Provide the [X, Y] coordinate of the cell's center where the given text is located.  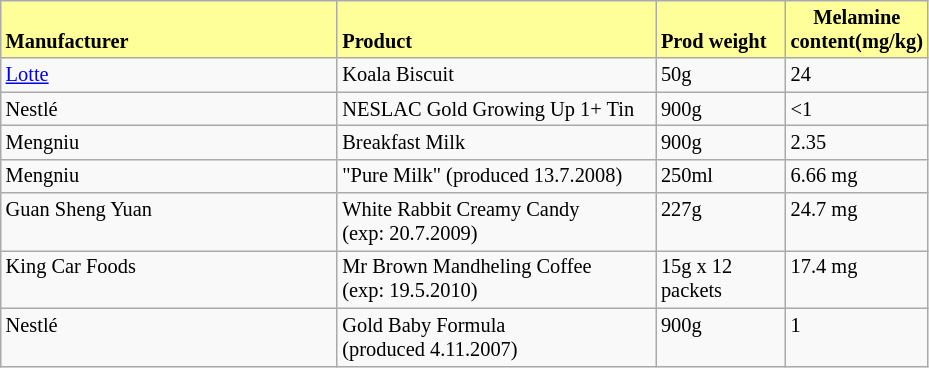
50g [721, 75]
15g x 12 packets [721, 279]
24.7 mg [857, 222]
Guan Sheng Yuan [170, 222]
Gold Baby Formula(produced 4.11.2007) [496, 337]
24 [857, 75]
"Pure Milk" (produced 13.7.2008) [496, 176]
King Car Foods [170, 279]
White Rabbit Creamy Candy(exp: 20.7.2009) [496, 222]
Melamine content(mg/kg) [857, 29]
250ml [721, 176]
2.35 [857, 142]
Lotte [170, 75]
Prod weight [721, 29]
Mr Brown Mandheling Coffee(exp: 19.5.2010) [496, 279]
6.66 mg [857, 176]
NESLAC Gold Growing Up 1+ Tin [496, 109]
<1 [857, 109]
Manufacturer [170, 29]
Koala Biscuit [496, 75]
227g [721, 222]
Product [496, 29]
1 [857, 337]
17.4 mg [857, 279]
Breakfast Milk [496, 142]
